For the text-containing cell, return its midpoint in (X, Y) coordinate format. 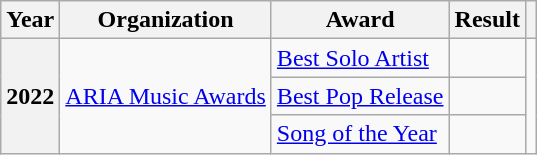
ARIA Music Awards (166, 96)
Organization (166, 20)
Best Solo Artist (360, 58)
2022 (30, 96)
Award (360, 20)
Result (487, 20)
Best Pop Release (360, 96)
Song of the Year (360, 134)
Year (30, 20)
